Find where the given text appears and provide that cell's center as (x, y) coordinate. 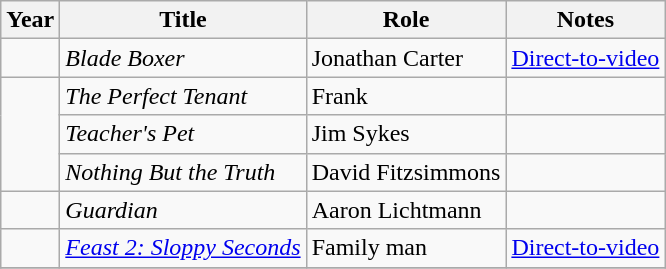
Family man (406, 248)
Role (406, 20)
Jonathan Carter (406, 58)
David Fitzsimmons (406, 172)
Notes (586, 20)
Guardian (183, 210)
Jim Sykes (406, 134)
Aaron Lichtmann (406, 210)
Nothing But the Truth (183, 172)
Blade Boxer (183, 58)
The Perfect Tenant (183, 96)
Feast 2: Sloppy Seconds (183, 248)
Teacher's Pet (183, 134)
Year (30, 20)
Frank (406, 96)
Title (183, 20)
